Provide the [X, Y] coordinate of the cell's center where the given text is located.  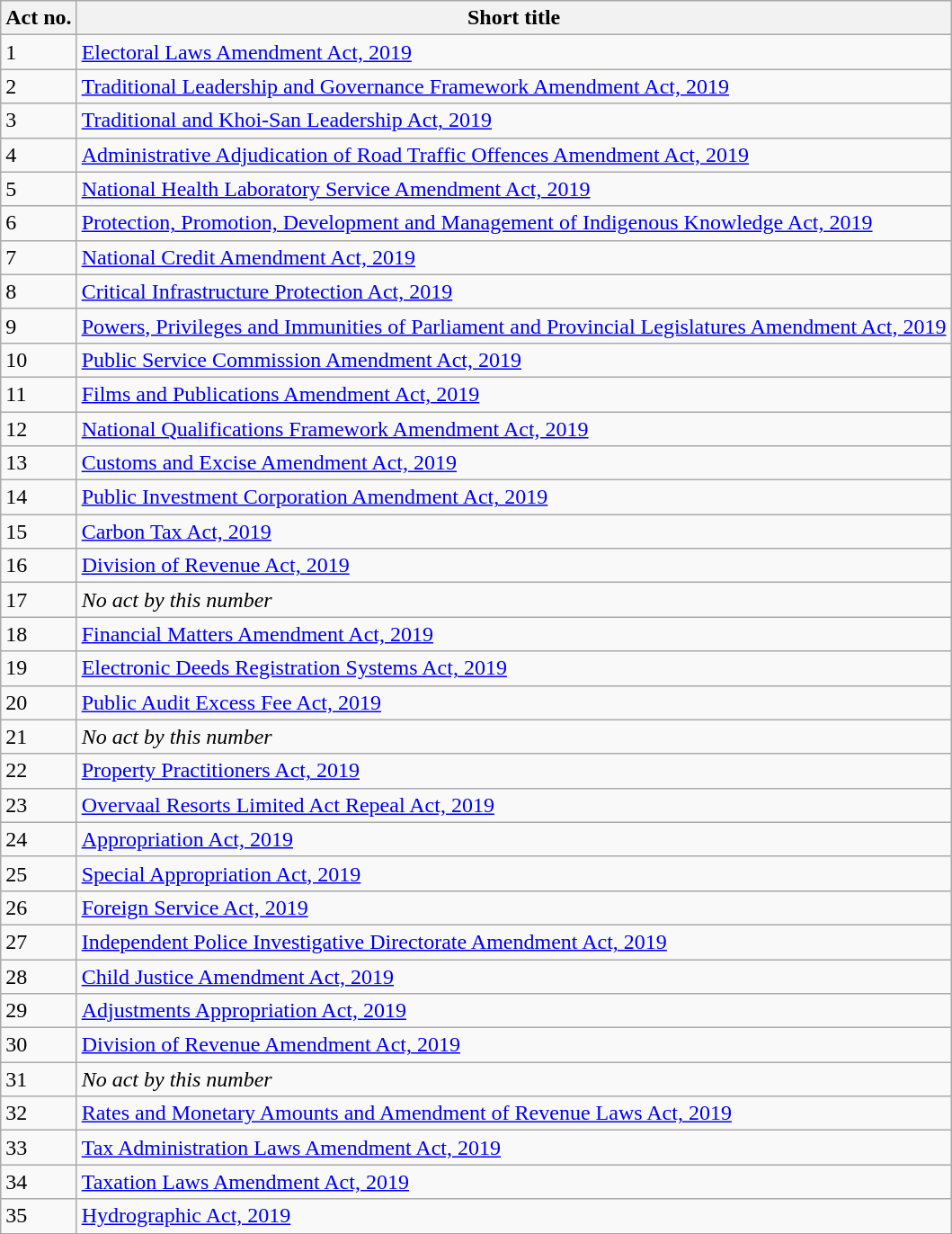
19 [39, 668]
Division of Revenue Amendment Act, 2019 [514, 1045]
21 [39, 737]
Taxation Laws Amendment Act, 2019 [514, 1182]
11 [39, 394]
24 [39, 839]
32 [39, 1113]
18 [39, 634]
Act no. [39, 18]
25 [39, 873]
National Qualifications Framework Amendment Act, 2019 [514, 429]
Public Service Commission Amendment Act, 2019 [514, 360]
Traditional Leadership and Governance Framework Amendment Act, 2019 [514, 86]
15 [39, 532]
12 [39, 429]
28 [39, 976]
Traditional and Khoi-San Leadership Act, 2019 [514, 121]
30 [39, 1045]
Films and Publications Amendment Act, 2019 [514, 394]
Foreign Service Act, 2019 [514, 908]
17 [39, 600]
National Credit Amendment Act, 2019 [514, 257]
Protection, Promotion, Development and Management of Indigenous Knowledge Act, 2019 [514, 223]
8 [39, 291]
National Health Laboratory Service Amendment Act, 2019 [514, 189]
Appropriation Act, 2019 [514, 839]
27 [39, 942]
Independent Police Investigative Directorate Amendment Act, 2019 [514, 942]
20 [39, 702]
Financial Matters Amendment Act, 2019 [514, 634]
Overvaal Resorts Limited Act Repeal Act, 2019 [514, 805]
Critical Infrastructure Protection Act, 2019 [514, 291]
5 [39, 189]
7 [39, 257]
9 [39, 326]
Administrative Adjudication of Road Traffic Offences Amendment Act, 2019 [514, 155]
10 [39, 360]
31 [39, 1079]
Customs and Excise Amendment Act, 2019 [514, 463]
Adjustments Appropriation Act, 2019 [514, 1011]
Tax Administration Laws Amendment Act, 2019 [514, 1148]
Electronic Deeds Registration Systems Act, 2019 [514, 668]
Rates and Monetary Amounts and Amendment of Revenue Laws Act, 2019 [514, 1113]
Public Investment Corporation Amendment Act, 2019 [514, 497]
Electoral Laws Amendment Act, 2019 [514, 52]
33 [39, 1148]
23 [39, 805]
16 [39, 566]
Powers, Privileges and Immunities of Parliament and Provincial Legislatures Amendment Act, 2019 [514, 326]
3 [39, 121]
35 [39, 1216]
Property Practitioners Act, 2019 [514, 771]
13 [39, 463]
4 [39, 155]
22 [39, 771]
Hydrographic Act, 2019 [514, 1216]
Short title [514, 18]
Division of Revenue Act, 2019 [514, 566]
Child Justice Amendment Act, 2019 [514, 976]
34 [39, 1182]
Public Audit Excess Fee Act, 2019 [514, 702]
2 [39, 86]
Carbon Tax Act, 2019 [514, 532]
26 [39, 908]
6 [39, 223]
1 [39, 52]
14 [39, 497]
29 [39, 1011]
Special Appropriation Act, 2019 [514, 873]
